Capture the cell that displays the provided text and extract its [x, y] central coordinate. 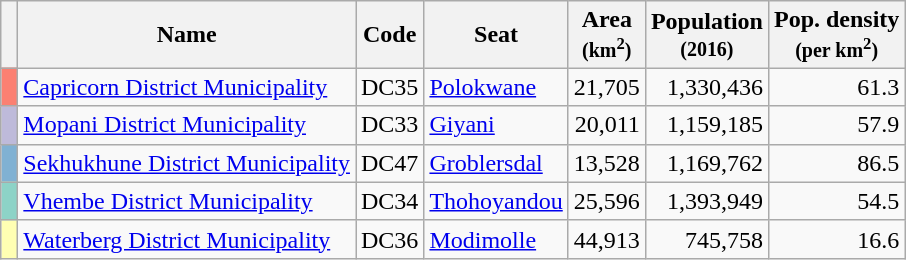
1,393,949 [706, 201]
86.5 [836, 163]
1,169,762 [706, 163]
Modimolle [496, 239]
1,330,436 [706, 87]
61.3 [836, 87]
57.9 [836, 125]
Population(2016) [706, 34]
54.5 [836, 201]
Name [187, 34]
Vhembe District Municipality [187, 201]
DC34 [390, 201]
21,705 [606, 87]
25,596 [606, 201]
Mopani District Municipality [187, 125]
Waterberg District Municipality [187, 239]
Thohoyandou [496, 201]
Sekhukhune District Municipality [187, 163]
13,528 [606, 163]
Polokwane [496, 87]
Pop. density(per km2) [836, 34]
Capricorn District Municipality [187, 87]
Area(km2) [606, 34]
16.6 [836, 239]
1,159,185 [706, 125]
Giyani [496, 125]
DC35 [390, 87]
DC36 [390, 239]
44,913 [606, 239]
DC47 [390, 163]
Code [390, 34]
DC33 [390, 125]
20,011 [606, 125]
745,758 [706, 239]
Groblersdal [496, 163]
Seat [496, 34]
